Detect which cell encompasses the target text, then output its (x, y) center coordinate. 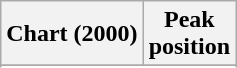
Peakposition (189, 34)
Chart (2000) (72, 34)
